Identify which cell holds the provided text, then report its (X, Y) central coordinate. 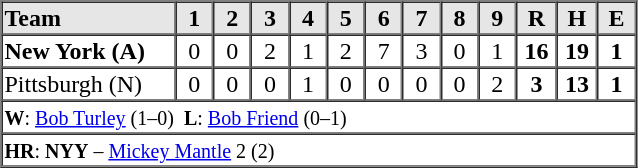
Pittsburgh (N) (89, 84)
5 (346, 18)
8 (459, 18)
New York (A) (89, 50)
4 (308, 18)
Team (89, 18)
9 (497, 18)
19 (577, 50)
13 (577, 84)
HR: NYY – Mickey Mantle 2 (2) (319, 150)
E (616, 18)
R (536, 18)
W: Bob Turley (1–0) L: Bob Friend (0–1) (319, 116)
6 (384, 18)
H (577, 18)
16 (536, 50)
